Identify which cell holds the provided text, then report its [X, Y] central coordinate. 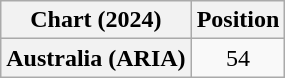
Chart (2024) [96, 20]
Australia (ARIA) [96, 58]
54 [238, 58]
Position [238, 20]
